Search for the cell housing the specified text and yield its [X, Y] center coordinate. 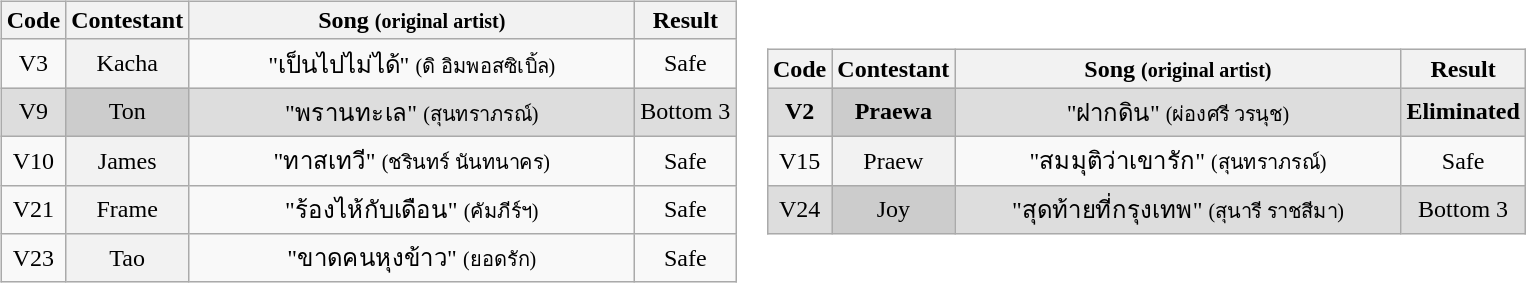
"ร้องไห้กับเดือน" (คัมภีร์ฯ) [412, 210]
Eliminated [1463, 112]
Ton [128, 112]
Tao [128, 258]
"สมมุติว่าเขารัก" (สุนทราภรณ์) [1178, 160]
James [128, 160]
"เป็นไปไม่ได้" (ดิ อิมพอสซิเบิ้ล) [412, 64]
Praewa [894, 112]
"ทาสเทวี" (ชรินทร์ นันทนาคร) [412, 160]
V10 [33, 160]
Kacha [128, 64]
"สุดท้ายที่กรุงเทพ" (สุนารี ราชสีมา) [1178, 210]
"ฝากดิน" (ผ่องศรี วรนุช) [1178, 112]
V2 [799, 112]
"พรานทะเล" (สุนทราภรณ์) [412, 112]
V23 [33, 258]
Joy [894, 210]
Frame [128, 210]
Praew [894, 160]
V9 [33, 112]
V3 [33, 64]
V21 [33, 210]
V24 [799, 210]
V15 [799, 160]
"ขาดคนหุงข้าว" (ยอดรัก) [412, 258]
